Scan for the cell matching the given text and deliver its (x, y) coordinate at center. 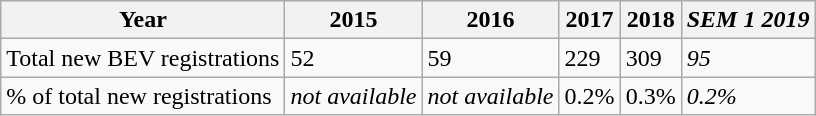
2017 (590, 20)
0.3% (650, 96)
59 (490, 58)
2016 (490, 20)
% of total new registrations (143, 96)
2018 (650, 20)
95 (748, 58)
2015 (354, 20)
SEM 1 2019 (748, 20)
229 (590, 58)
309 (650, 58)
Year (143, 20)
Total new BEV registrations (143, 58)
52 (354, 58)
